Find where the given text appears and provide that cell's center as (X, Y) coordinate. 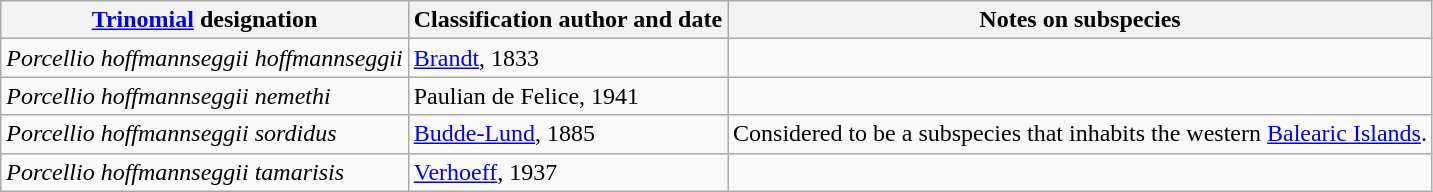
Budde-Lund, 1885 (568, 134)
Verhoeff, 1937 (568, 172)
Trinomial designation (204, 20)
Brandt, 1833 (568, 58)
Notes on subspecies (1080, 20)
Paulian de Felice, 1941 (568, 96)
Considered to be a subspecies that inhabits the western Balearic Islands. (1080, 134)
Classification author and date (568, 20)
Porcellio hoffmannseggii sordidus (204, 134)
Porcellio hoffmannseggii tamarisis (204, 172)
Porcellio hoffmannseggii nemethi (204, 96)
Porcellio hoffmannseggii hoffmannseggii (204, 58)
